Output the [X, Y] coordinate of the center of the cell containing the given text.  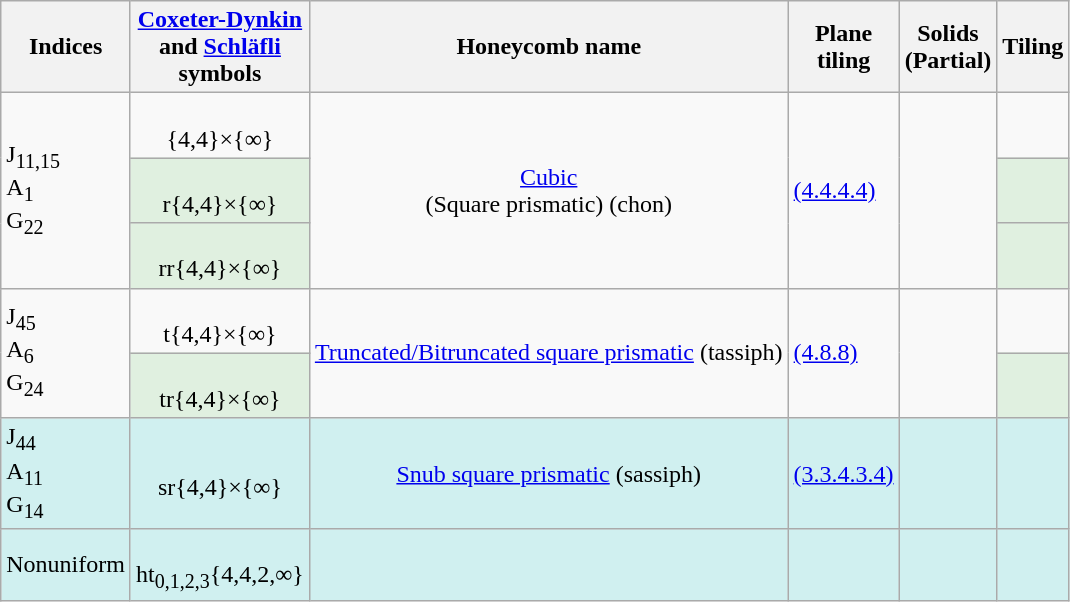
Cubic(Square prismatic) (chon) [548, 190]
{4,4}×{∞} [220, 126]
(4.8.8) [844, 353]
Honeycomb name [548, 47]
(3.3.4.3.4) [844, 474]
Solids(Partial) [948, 47]
Tiling [1033, 47]
J11,15A1G22 [66, 190]
(4.4.4.4) [844, 190]
tr{4,4}×{∞} [220, 386]
Snub square prismatic (sassiph) [548, 474]
Coxeter-Dynkinand Schläflisymbols [220, 47]
Indices [66, 47]
J44A11G14 [66, 474]
J45A6G24 [66, 353]
Planetiling [844, 47]
t{4,4}×{∞} [220, 320]
Truncated/Bitruncated square prismatic (tassiph) [548, 353]
r{4,4}×{∞} [220, 190]
rr{4,4}×{∞} [220, 256]
Nonuniform [66, 564]
ht0,1,2,3{4,4,2,∞} [220, 564]
sr{4,4}×{∞} [220, 474]
